Return the [X, Y] coordinate for the center point of the cell that contains the specified text.  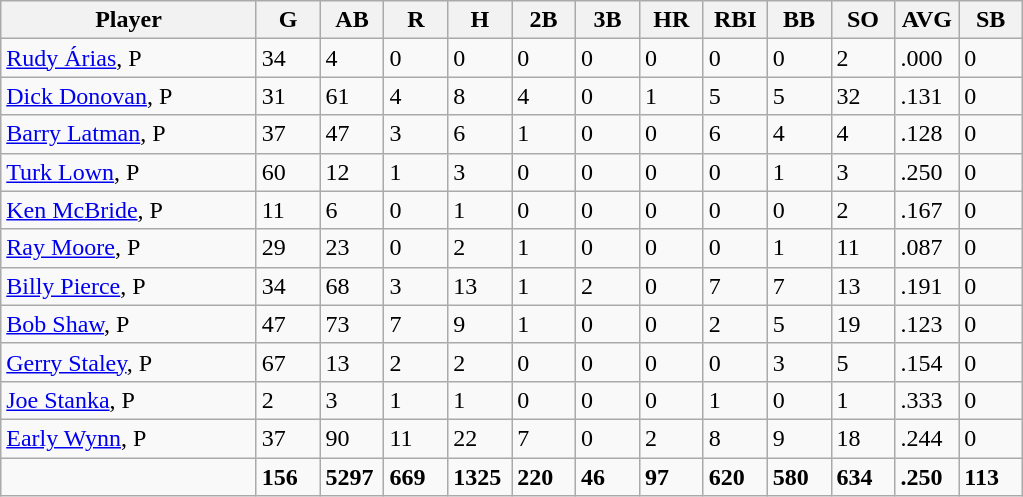
Bob Shaw, P [128, 324]
.128 [927, 134]
5297 [352, 477]
67 [288, 362]
.244 [927, 438]
19 [863, 324]
Barry Latman, P [128, 134]
.333 [927, 400]
97 [671, 477]
SB [991, 20]
.154 [927, 362]
156 [288, 477]
73 [352, 324]
.131 [927, 96]
580 [799, 477]
Player [128, 20]
Rudy Árias, P [128, 58]
18 [863, 438]
23 [352, 248]
R [416, 20]
Ken McBride, P [128, 210]
12 [352, 172]
.191 [927, 286]
Turk Lown, P [128, 172]
68 [352, 286]
HR [671, 20]
220 [544, 477]
G [288, 20]
634 [863, 477]
46 [608, 477]
RBI [735, 20]
60 [288, 172]
Dick Donovan, P [128, 96]
.087 [927, 248]
29 [288, 248]
22 [480, 438]
1325 [480, 477]
BB [799, 20]
113 [991, 477]
90 [352, 438]
SO [863, 20]
669 [416, 477]
3B [608, 20]
Early Wynn, P [128, 438]
2B [544, 20]
H [480, 20]
AB [352, 20]
AVG [927, 20]
620 [735, 477]
.123 [927, 324]
61 [352, 96]
.167 [927, 210]
32 [863, 96]
Joe Stanka, P [128, 400]
Gerry Staley, P [128, 362]
31 [288, 96]
Ray Moore, P [128, 248]
Billy Pierce, P [128, 286]
.000 [927, 58]
